Provide the [x, y] coordinate of the cell's center where the given text is located.  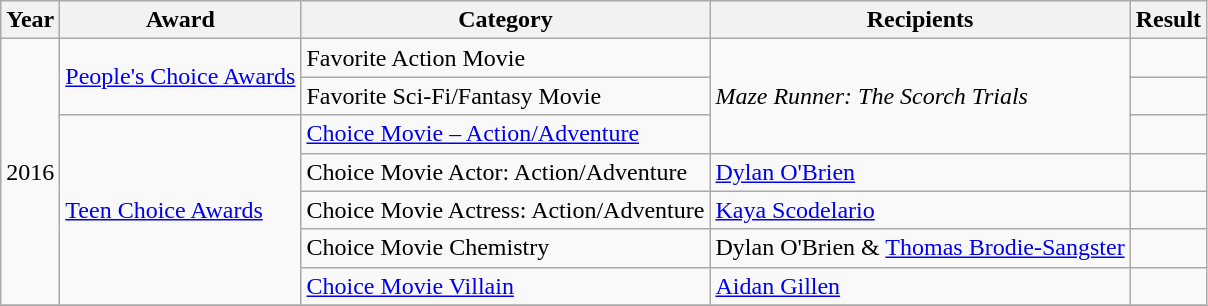
Favorite Action Movie [506, 58]
Result [1168, 20]
Kaya Scodelario [920, 210]
Favorite Sci-Fi/Fantasy Movie [506, 96]
People's Choice Awards [180, 77]
Dylan O'Brien [920, 172]
Teen Choice Awards [180, 210]
2016 [30, 172]
Choice Movie Actress: Action/Adventure [506, 210]
Aidan Gillen [920, 286]
Recipients [920, 20]
Maze Runner: The Scorch Trials [920, 96]
Choice Movie Actor: Action/Adventure [506, 172]
Category [506, 20]
Choice Movie – Action/Adventure [506, 134]
Award [180, 20]
Choice Movie Chemistry [506, 248]
Year [30, 20]
Choice Movie Villain [506, 286]
Dylan O'Brien & Thomas Brodie-Sangster [920, 248]
